For the text-containing cell, return its midpoint in (X, Y) coordinate format. 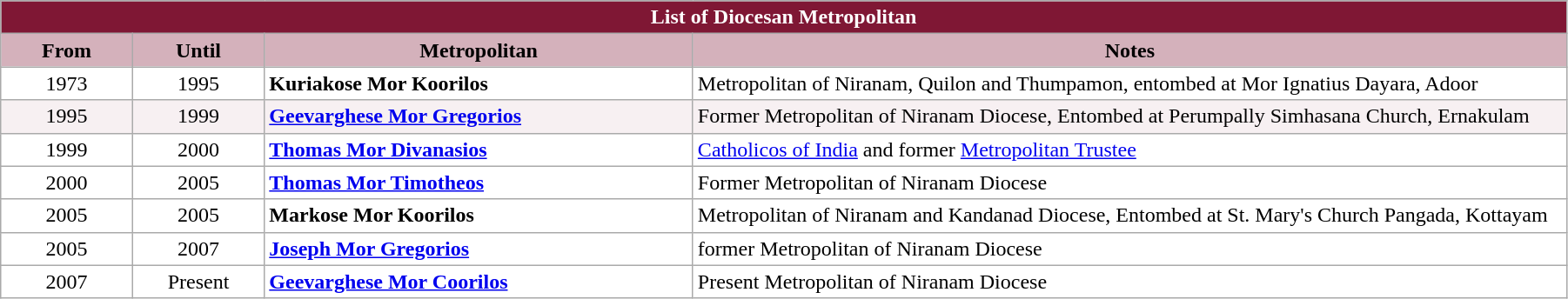
Former Metropolitan of Niranam Diocese, Entombed at Perumpally Simhasana Church, Ernakulam (1129, 116)
From (67, 50)
Former Metropolitan of Niranam Diocese (1129, 183)
List of Diocesan Metropolitan (784, 17)
Joseph Mor Gregorios (479, 249)
1973 (67, 83)
Catholicos of India and former Metropolitan Trustee (1129, 149)
Metropolitan of Niranam and Kandanad Diocese, Entombed at St. Mary's Church Pangada, Kottayam (1129, 216)
Kuriakose Mor Koorilos (479, 83)
Metropolitan of Niranam, Quilon and Thumpamon, entombed at Mor Ignatius Dayara, Adoor (1129, 83)
Until (198, 50)
Geevarghese Mor Gregorios (479, 116)
Geevarghese Mor Coorilos (479, 282)
Thomas Mor Divanasios (479, 149)
Notes (1129, 50)
Metropolitan (479, 50)
Present Metropolitan of Niranam Diocese (1129, 282)
Thomas Mor Timotheos (479, 183)
Present (198, 282)
former Metropolitan of Niranam Diocese (1129, 249)
Markose Mor Koorilos (479, 216)
